For the text-containing cell, return its midpoint in [x, y] coordinate format. 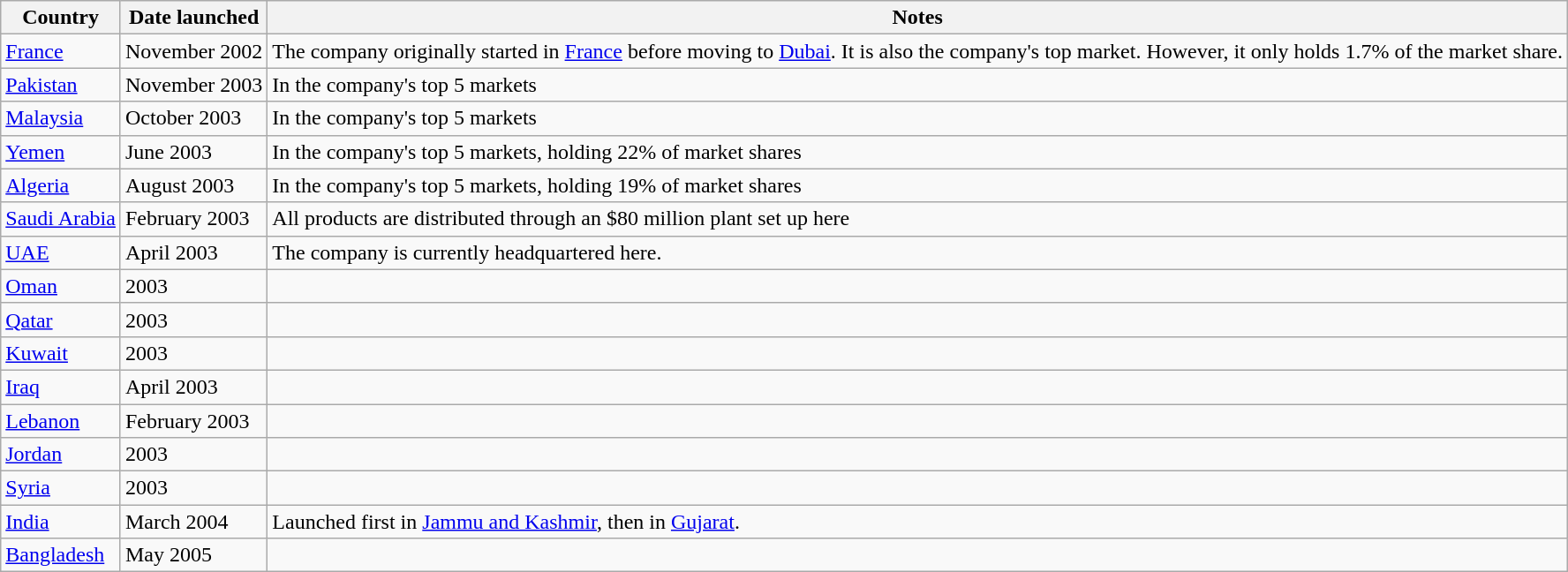
Bangladesh [61, 555]
November 2003 [193, 85]
India [61, 522]
Pakistan [61, 85]
Saudi Arabia [61, 219]
Jordan [61, 455]
October 2003 [193, 118]
Oman [61, 286]
August 2003 [193, 185]
March 2004 [193, 522]
UAE [61, 252]
In the company's top 5 markets, holding 19% of market shares [918, 185]
November 2002 [193, 51]
Kuwait [61, 353]
Launched first in Jammu and Kashmir, then in Gujarat. [918, 522]
All products are distributed through an $80 million plant set up here [918, 219]
Syria [61, 488]
Notes [918, 18]
In the company's top 5 markets, holding 22% of market shares [918, 152]
Qatar [61, 320]
France [61, 51]
Yemen [61, 152]
June 2003 [193, 152]
Lebanon [61, 421]
May 2005 [193, 555]
Malaysia [61, 118]
The company is currently headquartered here. [918, 252]
Country [61, 18]
Iraq [61, 387]
Date launched [193, 18]
Algeria [61, 185]
